Return (X, Y) of the center of cell containing provided text 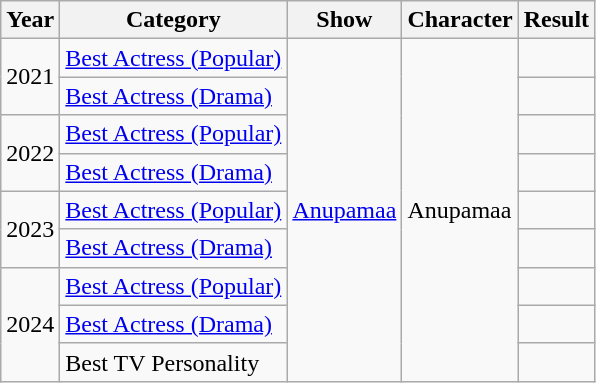
2024 (30, 324)
2023 (30, 229)
Best TV Personality (174, 362)
Show (344, 20)
Result (556, 20)
2022 (30, 153)
Year (30, 20)
Character (460, 20)
2021 (30, 77)
Category (174, 20)
